Identify which cell holds the provided text, then report its (x, y) central coordinate. 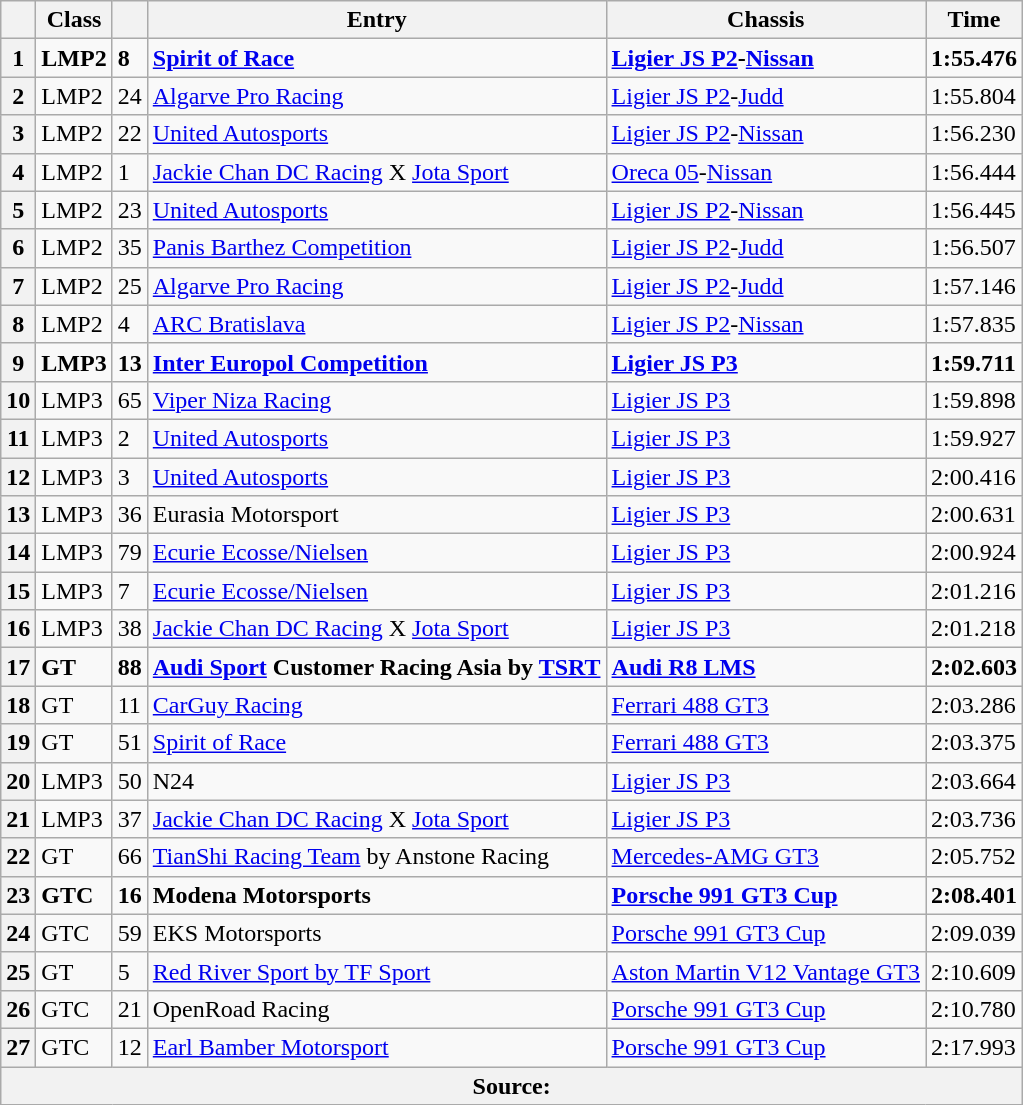
37 (130, 819)
2:01.218 (974, 629)
Chassis (766, 20)
17 (18, 667)
Earl Bamber Motorsport (376, 1047)
Panis Barthez Competition (376, 248)
Mercedes-AMG GT3 (766, 857)
9 (18, 362)
2:10.780 (974, 1009)
2:00.416 (974, 477)
50 (130, 781)
2:05.752 (974, 857)
1:59.898 (974, 400)
59 (130, 933)
1:56.507 (974, 248)
2:02.603 (974, 667)
Viper Niza Racing (376, 400)
Audi Sport Customer Racing Asia by TSRT (376, 667)
Entry (376, 20)
Oreca 05-Nissan (766, 172)
2:17.993 (974, 1047)
1:55.804 (974, 96)
Class (74, 20)
1:56.444 (974, 172)
EKS Motorsports (376, 933)
1:56.230 (974, 134)
65 (130, 400)
1:55.476 (974, 58)
N24 (376, 781)
2:09.039 (974, 933)
TianShi Racing Team by Anstone Racing (376, 857)
Red River Sport by TF Sport (376, 971)
2:03.375 (974, 743)
1:59.711 (974, 362)
51 (130, 743)
Audi R8 LMS (766, 667)
26 (18, 1009)
38 (130, 629)
1:56.445 (974, 210)
Source: (512, 1085)
20 (18, 781)
6 (18, 248)
2:00.631 (974, 515)
ARC Bratislava (376, 324)
66 (130, 857)
88 (130, 667)
19 (18, 743)
18 (18, 705)
OpenRoad Racing (376, 1009)
Aston Martin V12 Vantage GT3 (766, 971)
10 (18, 400)
27 (18, 1047)
1:57.146 (974, 286)
35 (130, 248)
1:57.835 (974, 324)
2:08.401 (974, 895)
1:59.927 (974, 438)
Eurasia Motorsport (376, 515)
Inter Europol Competition (376, 362)
2:03.736 (974, 819)
2:00.924 (974, 553)
2:10.609 (974, 971)
15 (18, 591)
36 (130, 515)
Time (974, 20)
2:03.286 (974, 705)
2:01.216 (974, 591)
14 (18, 553)
Modena Motorsports (376, 895)
79 (130, 553)
CarGuy Racing (376, 705)
2:03.664 (974, 781)
